Return the [X, Y] coordinate for the center point of the cell that contains the specified text.  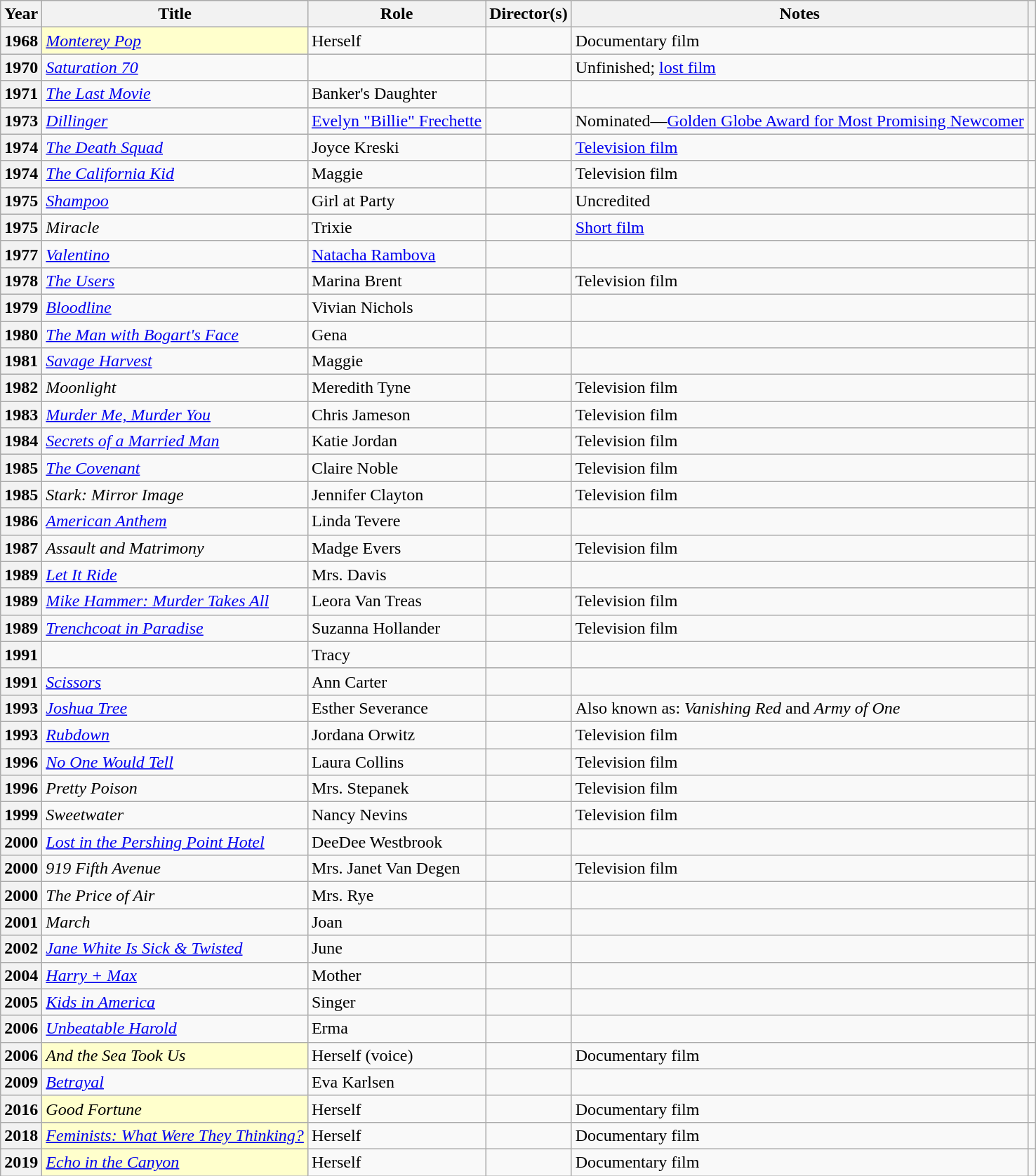
Murder Me, Murder You [175, 415]
Joyce Kreski [396, 147]
1999 [21, 815]
Mrs. Stepanek [396, 789]
Nominated—Golden Globe Award for Most Promising Newcomer [799, 121]
Gena [396, 335]
Miracle [175, 227]
Assault and Matrimony [175, 548]
2005 [21, 1002]
Evelyn "Billie" Frechette [396, 121]
1968 [21, 41]
Madge Evers [396, 548]
Monterey Pop [175, 41]
Feminists: What Were They Thinking? [175, 1135]
Echo in the Canyon [175, 1162]
Title [175, 14]
Claire Noble [396, 468]
1983 [21, 415]
Stark: Mirror Image [175, 495]
Harry + Max [175, 975]
Tracy [396, 655]
Bloodline [175, 307]
The Users [175, 281]
1970 [21, 67]
Ann Carter [396, 681]
Vivian Nichols [396, 307]
2009 [21, 1082]
1982 [21, 388]
2019 [21, 1162]
Marina Brent [396, 281]
Katie Jordan [396, 441]
Role [396, 14]
2002 [21, 949]
1986 [21, 521]
Secrets of a Married Man [175, 441]
Moonlight [175, 388]
Mrs. Janet Van Degen [396, 869]
Sweetwater [175, 815]
Natacha Rambova [396, 254]
Trenchcoat in Paradise [175, 628]
June [396, 949]
2004 [21, 975]
1980 [21, 335]
1971 [21, 94]
Jane White Is Sick & Twisted [175, 949]
Pretty Poison [175, 789]
No One Would Tell [175, 761]
Jennifer Clayton [396, 495]
1981 [21, 361]
1973 [21, 121]
Trixie [396, 227]
Uncredited [799, 201]
American Anthem [175, 521]
Nancy Nevins [396, 815]
Linda Tevere [396, 521]
2016 [21, 1109]
Year [21, 14]
Esther Severance [396, 708]
Lost in the Pershing Point Hotel [175, 842]
Short film [799, 227]
Joan [396, 922]
Laura Collins [396, 761]
Let It Ride [175, 575]
The Death Squad [175, 147]
Meredith Tyne [396, 388]
1977 [21, 254]
Eva Karlsen [396, 1082]
DeeDee Westbrook [396, 842]
Mike Hammer: Murder Takes All [175, 601]
March [175, 922]
Unfinished; lost film [799, 67]
The California Kid [175, 174]
Jordana Orwitz [396, 735]
Singer [396, 1002]
2018 [21, 1135]
Leora Van Treas [396, 601]
The Price of Air [175, 895]
Betrayal [175, 1082]
Erma [396, 1029]
Chris Jameson [396, 415]
Kids in America [175, 1002]
1978 [21, 281]
And the Sea Took Us [175, 1055]
Mrs. Davis [396, 575]
The Man with Bogart's Face [175, 335]
Mother [396, 975]
Good Fortune [175, 1109]
Dillinger [175, 121]
1979 [21, 307]
Unbeatable Harold [175, 1029]
Mrs. Rye [396, 895]
Shampoo [175, 201]
Saturation 70 [175, 67]
1987 [21, 548]
Scissors [175, 681]
Herself (voice) [396, 1055]
Suzanna Hollander [396, 628]
919 Fifth Avenue [175, 869]
Banker's Daughter [396, 94]
The Covenant [175, 468]
Rubdown [175, 735]
Girl at Party [396, 201]
Director(s) [529, 14]
Notes [799, 14]
Joshua Tree [175, 708]
The Last Movie [175, 94]
Valentino [175, 254]
1984 [21, 441]
Savage Harvest [175, 361]
Also known as: Vanishing Red and Army of One [799, 708]
2001 [21, 922]
